Scan for the cell matching the given text and deliver its [x, y] coordinate at center. 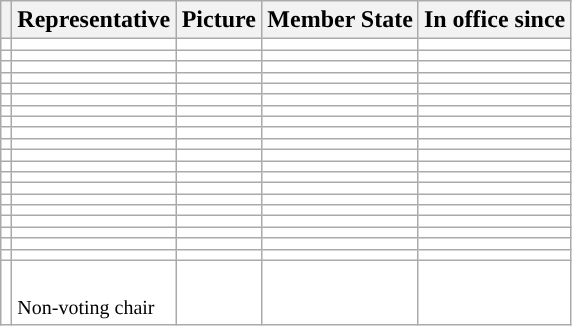
Representative [94, 20]
Picture [219, 20]
In office since [494, 20]
Non-voting chair [94, 292]
Member State [340, 20]
